Pinpoint the cell where the given text exists, returning its (X, Y) midpoint coordinate. 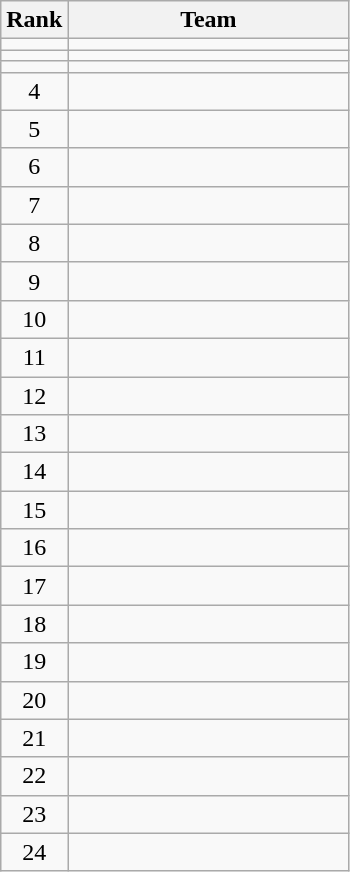
5 (34, 129)
16 (34, 548)
8 (34, 243)
19 (34, 662)
Team (208, 20)
10 (34, 319)
15 (34, 510)
11 (34, 357)
Rank (34, 20)
23 (34, 814)
18 (34, 624)
6 (34, 167)
4 (34, 91)
9 (34, 281)
21 (34, 738)
20 (34, 700)
7 (34, 205)
17 (34, 586)
13 (34, 434)
24 (34, 852)
12 (34, 395)
14 (34, 472)
22 (34, 776)
